Locate the cell with the specified text and output its [x, y] center coordinate. 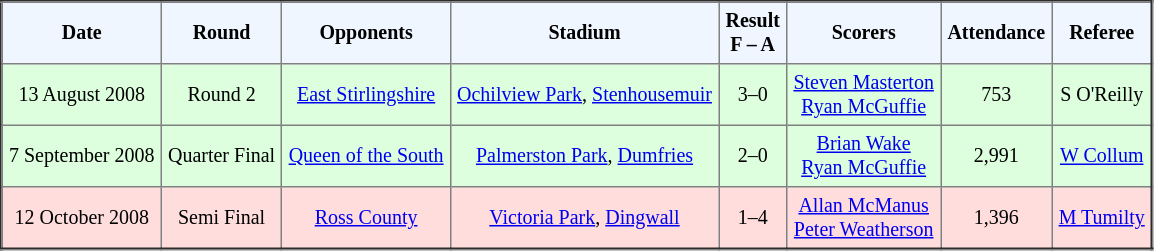
Round 2 [222, 95]
753 [996, 95]
ResultF – A [753, 33]
Date [82, 33]
12 October 2008 [82, 218]
Scorers [864, 33]
Ross County [366, 218]
Quarter Final [222, 156]
1,396 [996, 218]
Attendance [996, 33]
W Collum [1102, 156]
Brian Wake Ryan McGuffie [864, 156]
Opponents [366, 33]
3–0 [753, 95]
Allan McManus Peter Weatherson [864, 218]
Palmerston Park, Dumfries [584, 156]
7 September 2008 [82, 156]
East Stirlingshire [366, 95]
Semi Final [222, 218]
Stadium [584, 33]
Queen of the South [366, 156]
Victoria Park, Dingwall [584, 218]
2,991 [996, 156]
1–4 [753, 218]
Ochilview Park, Stenhousemuir [584, 95]
Referee [1102, 33]
2–0 [753, 156]
S O'Reilly [1102, 95]
Steven Masterton Ryan McGuffie [864, 95]
M Tumilty [1102, 218]
Round [222, 33]
13 August 2008 [82, 95]
